Return [X, Y] of the center of cell containing provided text 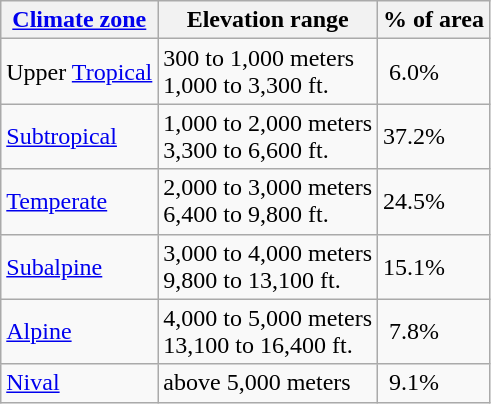
3,000 to 4,000 meters9,800 to 13,100 ft. [268, 266]
above 5,000 meters [268, 383]
300 to 1,000 meters1,000 to 3,300 ft. [268, 72]
Elevation range [268, 20]
Upper Tropical [80, 72]
% of area [434, 20]
Temperate [80, 202]
7.8% [434, 332]
37.2% [434, 136]
9.1% [434, 383]
Subalpine [80, 266]
24.5% [434, 202]
Subtropical [80, 136]
6.0% [434, 72]
Alpine [80, 332]
4,000 to 5,000 meters13,100 to 16,400 ft. [268, 332]
15.1% [434, 266]
Nival [80, 383]
2,000 to 3,000 meters6,400 to 9,800 ft. [268, 202]
1,000 to 2,000 meters3,300 to 6,600 ft. [268, 136]
Climate zone [80, 20]
